Capture the cell that displays the provided text and extract its (X, Y) central coordinate. 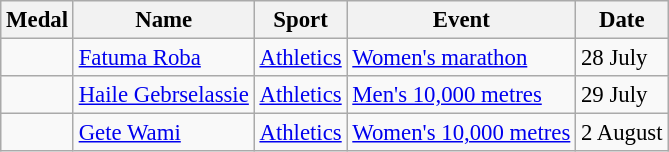
Women's 10,000 metres (462, 133)
2 August (622, 133)
29 July (622, 95)
Haile Gebrselassie (164, 95)
Date (622, 20)
Medal (38, 20)
Sport (300, 20)
Men's 10,000 metres (462, 95)
Fatuma Roba (164, 58)
28 July (622, 58)
Gete Wami (164, 133)
Women's marathon (462, 58)
Event (462, 20)
Name (164, 20)
